Provide the (x, y) coordinate of the cell's center where the given text is located.  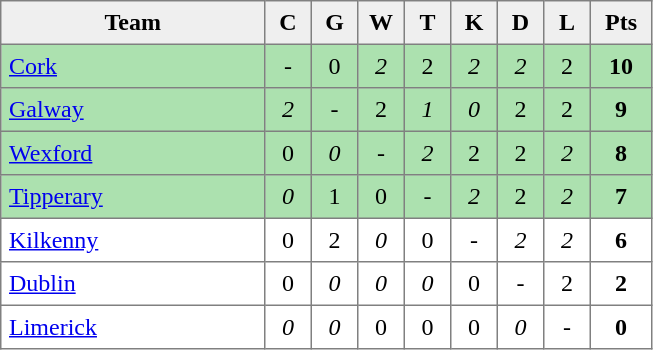
Tipperary (133, 197)
T (427, 23)
L (567, 23)
Cork (133, 66)
Wexford (133, 153)
Team (133, 23)
Limerick (133, 327)
W (381, 23)
7 (621, 197)
Galway (133, 110)
Pts (621, 23)
G (334, 23)
K (474, 23)
C (288, 23)
8 (621, 153)
Dublin (133, 284)
9 (621, 110)
6 (621, 240)
Kilkenny (133, 240)
10 (621, 66)
D (520, 23)
